Determine the [X, Y] coordinate at the center of the cell enclosing the given text.  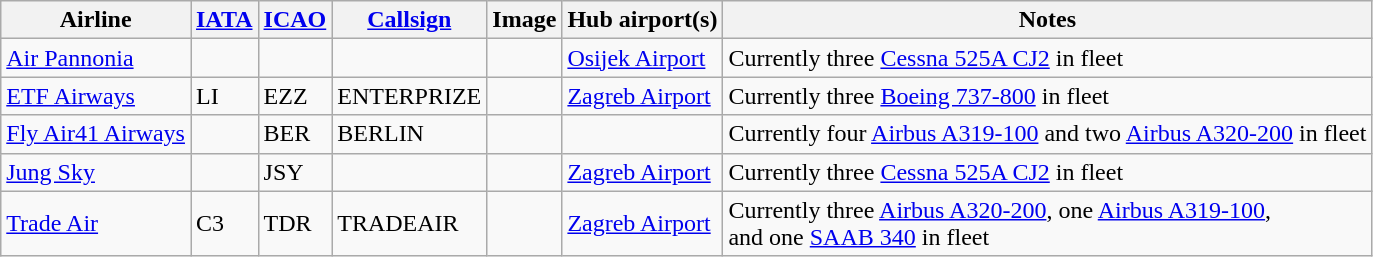
Trade Air [96, 224]
ENTERPRIZE [410, 96]
ICAO [295, 20]
Callsign [410, 20]
TRADEAIR [410, 224]
C3 [224, 224]
Hub airport(s) [642, 20]
Osijek Airport [642, 58]
BERLIN [410, 134]
ETF Airways [96, 96]
EZZ [295, 96]
Jung Sky [96, 172]
IATA [224, 20]
Currently three Airbus A320-200, one Airbus A319-100,and one SAAB 340 in fleet [1048, 224]
TDR [295, 224]
Image [524, 20]
JSY [295, 172]
Fly Air41 Airways [96, 134]
Air Pannonia [96, 58]
Currently four Airbus A319-100 and two Airbus A320-200 in fleet [1048, 134]
BER [295, 134]
Currently three Boeing 737-800 in fleet [1048, 96]
Airline [96, 20]
Notes [1048, 20]
LI [224, 96]
